From the cell containing the given text, extract its center point as (X, Y) coordinate. 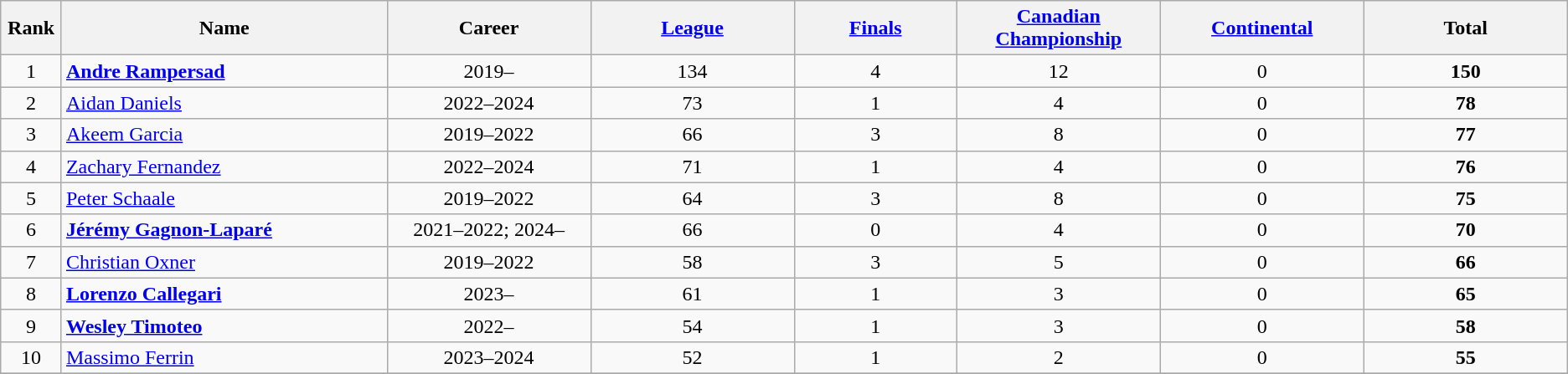
54 (692, 325)
Zachary Fernandez (224, 167)
65 (1466, 294)
2023– (489, 294)
League (692, 28)
2021–2022; 2024– (489, 230)
Jérémy Gagnon-Laparé (224, 230)
Peter Schaale (224, 198)
Andre Rampersad (224, 71)
Christian Oxner (224, 262)
Aidan Daniels (224, 103)
70 (1466, 230)
Finals (875, 28)
10 (32, 357)
Massimo Ferrin (224, 357)
52 (692, 357)
78 (1466, 103)
12 (1059, 71)
6 (32, 230)
73 (692, 103)
55 (1466, 357)
134 (692, 71)
77 (1466, 135)
Wesley Timoteo (224, 325)
64 (692, 198)
Akeem Garcia (224, 135)
2019– (489, 71)
Lorenzo Callegari (224, 294)
9 (32, 325)
Name (224, 28)
Rank (32, 28)
2023–2024 (489, 357)
71 (692, 167)
150 (1466, 71)
Career (489, 28)
75 (1466, 198)
61 (692, 294)
Canadian Championship (1059, 28)
76 (1466, 167)
2022– (489, 325)
7 (32, 262)
Continental (1261, 28)
Total (1466, 28)
